Find where the given text appears and provide that cell's center as (x, y) coordinate. 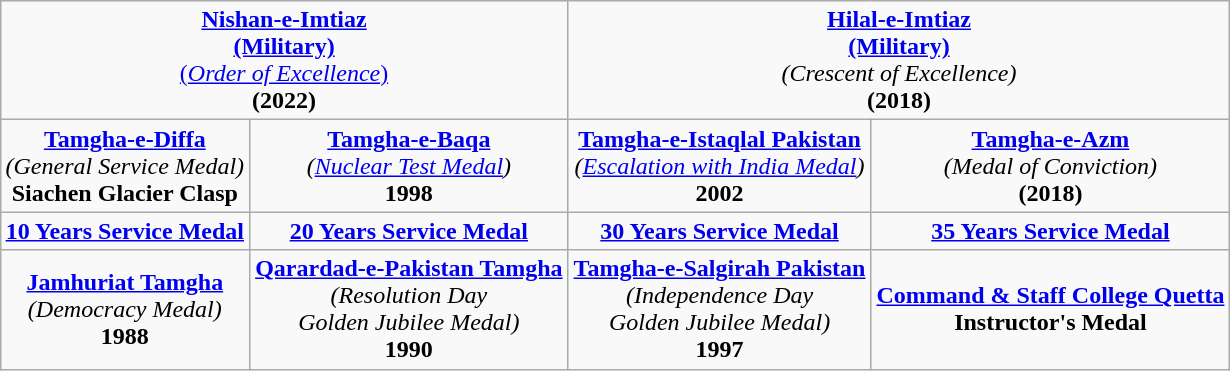
20 Years Service Medal (409, 231)
30 Years Service Medal (720, 231)
35 Years Service Medal (1050, 231)
Command & Staff College QuettaInstructor's Medal (1050, 310)
Tamgha-e-Baqa(Nuclear Test Medal)1998 (409, 166)
Tamgha-e-Azm(Medal of Conviction)(2018) (1050, 166)
Tamgha-e-Istaqlal Pakistan(Escalation with India Medal)2002 (720, 166)
Tamgha-e-Diffa(General Service Medal)Siachen Glacier Clasp (125, 166)
Hilal-e-Imtiaz(Military)(Crescent of Excellence)(2018) (899, 60)
Tamgha-e-Salgirah Pakistan(Independence DayGolden Jubilee Medal)1997 (720, 310)
Qarardad-e-Pakistan Tamgha(Resolution DayGolden Jubilee Medal)1990 (409, 310)
10 Years Service Medal (125, 231)
Nishan-e-Imtiaz(Military)(Order of Excellence)(2022) (284, 60)
Jamhuriat Tamgha(Democracy Medal)1988 (125, 310)
